Scan for the cell matching the given text and deliver its [X, Y] coordinate at center. 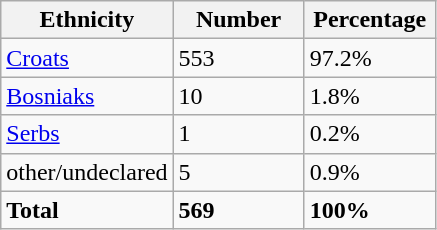
100% [370, 210]
97.2% [370, 58]
Croats [87, 58]
other/undeclared [87, 172]
Percentage [370, 20]
10 [238, 96]
Total [87, 210]
1 [238, 134]
1.8% [370, 96]
Ethnicity [87, 20]
Number [238, 20]
5 [238, 172]
Serbs [87, 134]
Bosniaks [87, 96]
0.2% [370, 134]
553 [238, 58]
0.9% [370, 172]
569 [238, 210]
